Find where the given text appears and provide that cell's center as [X, Y] coordinate. 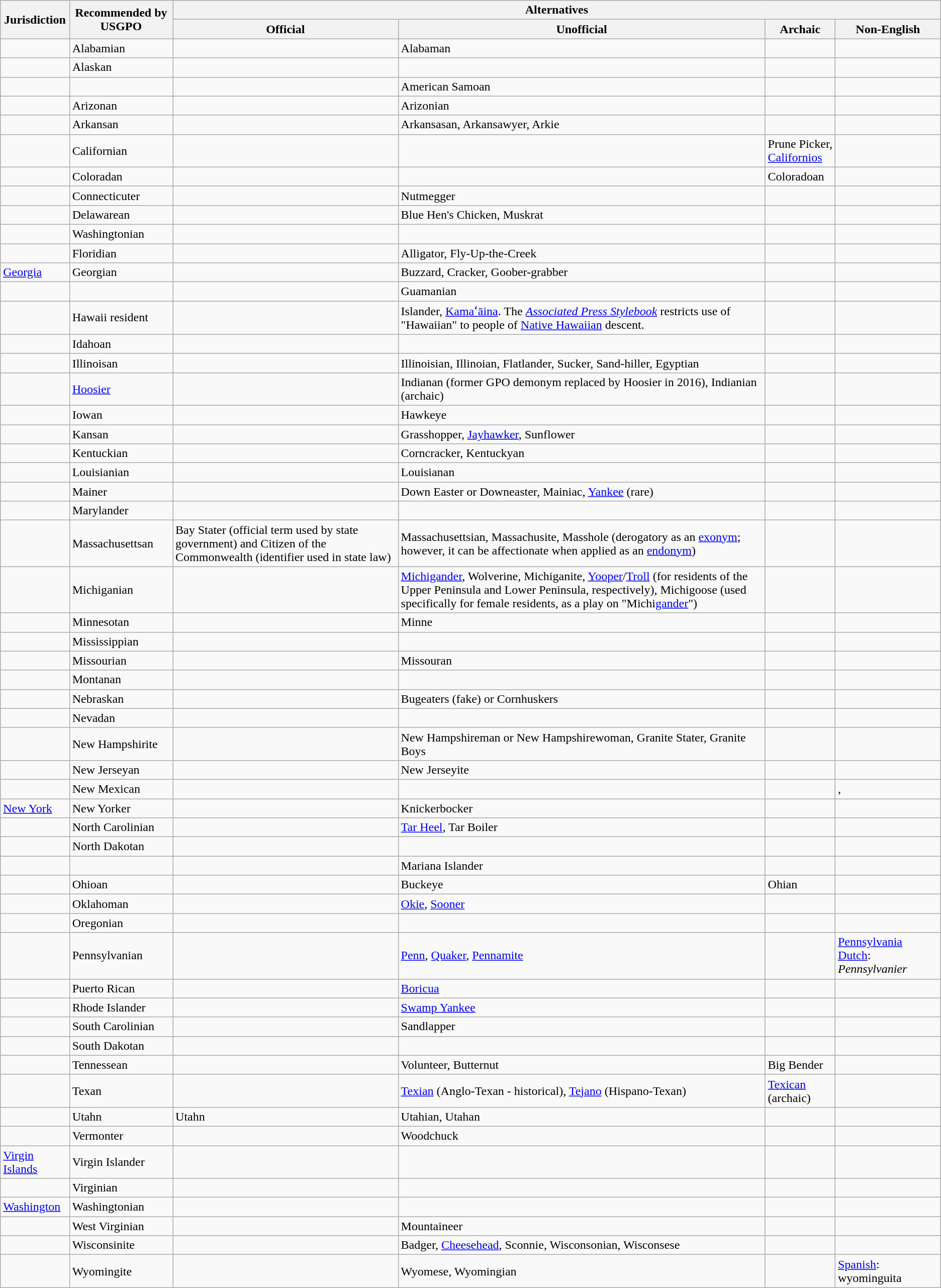
Texican (archaic) [800, 1091]
American Samoan [582, 86]
Alabamian [121, 48]
Virgin Islands [35, 1161]
Idahoan [121, 344]
North Dakotan [121, 847]
Swamp Yankee [582, 1007]
Alabaman [582, 48]
Arkansan [121, 125]
Bay Stater (official term used by state government) and Citizen of the Commonwealth (identifier used in state law) [286, 543]
Down Easter or Downeaster, Mainiac, Yankee (rare) [582, 492]
Kansan [121, 434]
Hawaii resident [121, 318]
Jurisdiction [35, 20]
Massachusettsan [121, 543]
Alaskan [121, 67]
Woodchuck [582, 1136]
Rhode Islander [121, 1007]
Spanish: wyominguita [888, 1271]
Tennessean [121, 1065]
Minne [582, 622]
Volunteer, Butternut [582, 1065]
West Virginian [121, 1226]
Big Bender [800, 1065]
Buckeye [582, 885]
Coloradan [121, 176]
Blue Hen's Chicken, Muskrat [582, 215]
Non-English [888, 29]
Wisconsinite [121, 1245]
Oregonian [121, 923]
Mariana Islander [582, 866]
Coloradoan [800, 176]
Californian [121, 151]
Sandlapper [582, 1027]
North Carolinian [121, 827]
Washington [35, 1207]
Okie, Sooner [582, 904]
, [888, 789]
Nevadan [121, 718]
Prune Picker,Californios [800, 151]
Arizonan [121, 106]
Delawarean [121, 215]
Wyomingite [121, 1271]
Illinoisan [121, 363]
Georgian [121, 272]
South Carolinian [121, 1027]
Alternatives [557, 10]
Official [286, 29]
New Jerseyan [121, 770]
Missourian [121, 661]
Illinoisian, Illinoian, Flatlander, Sucker, Sand-hiller, Egyptian [582, 363]
Oklahoman [121, 904]
Montanan [121, 680]
Hoosier [121, 389]
Grasshopper, Jayhawker, Sunflower [582, 434]
Islander, Kamaʻāina. The Associated Press Stylebook restricts use of "Hawaiian" to people of Native Hawaiian descent. [582, 318]
Marylander [121, 511]
Mountaineer [582, 1226]
Wyomese, Wyomingian [582, 1271]
Vermonter [121, 1136]
Arkansasan, Arkansawyer, Arkie [582, 125]
New Jerseyite [582, 770]
Louisianan [582, 473]
Virginian [121, 1188]
Missouran [582, 661]
New York [35, 808]
Virgin Islander [121, 1161]
Pennsylvanian [121, 956]
Floridian [121, 253]
Tar Heel, Tar Boiler [582, 827]
Texan [121, 1091]
New Yorker [121, 808]
Hawkeye [582, 415]
Minnesotan [121, 622]
Utahian, Utahan [582, 1117]
New Hampshirite [121, 744]
Unofficial [582, 29]
Mississippian [121, 641]
Archaic [800, 29]
Kentuckian [121, 453]
Texian (Anglo-Texan - historical), Tejano (Hispano-Texan) [582, 1091]
Mainer [121, 492]
Buzzard, Cracker, Goober-grabber [582, 272]
Bugeaters (fake) or Cornhuskers [582, 699]
New Mexican [121, 789]
Puerto Rican [121, 988]
Boricua [582, 988]
Iowan [121, 415]
Ohioan [121, 885]
Penn, Quaker, Pennamite [582, 956]
Arizonian [582, 106]
South Dakotan [121, 1046]
Knickerbocker [582, 808]
Pennsylvania Dutch: Pennsylvanier [888, 956]
Louisianian [121, 473]
Badger, Cheesehead, Sconnie, Wisconsonian, Wisconsese [582, 1245]
New Hampshireman or New Hampshirewoman, Granite Stater, Granite Boys [582, 744]
Georgia [35, 272]
Michiganian [121, 590]
Guamanian [582, 292]
Nebraskan [121, 699]
Nutmegger [582, 196]
Connecticuter [121, 196]
Ohian [800, 885]
Recommended by USGPO [121, 20]
Alligator, Fly-Up-the-Creek [582, 253]
Indianan (former GPO demonym replaced by Hoosier in 2016), Indianian (archaic) [582, 389]
Massachusettsian, Massachusite, Masshole (derogatory as an exonym; however, it can be affectionate when applied as an endonym) [582, 543]
Corncracker, Kentuckyan [582, 453]
